Return the [x, y] coordinate for the center point of the cell that contains the specified text.  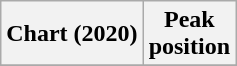
Peakposition [189, 34]
Chart (2020) [72, 34]
